Capture the cell that displays the provided text and extract its [X, Y] central coordinate. 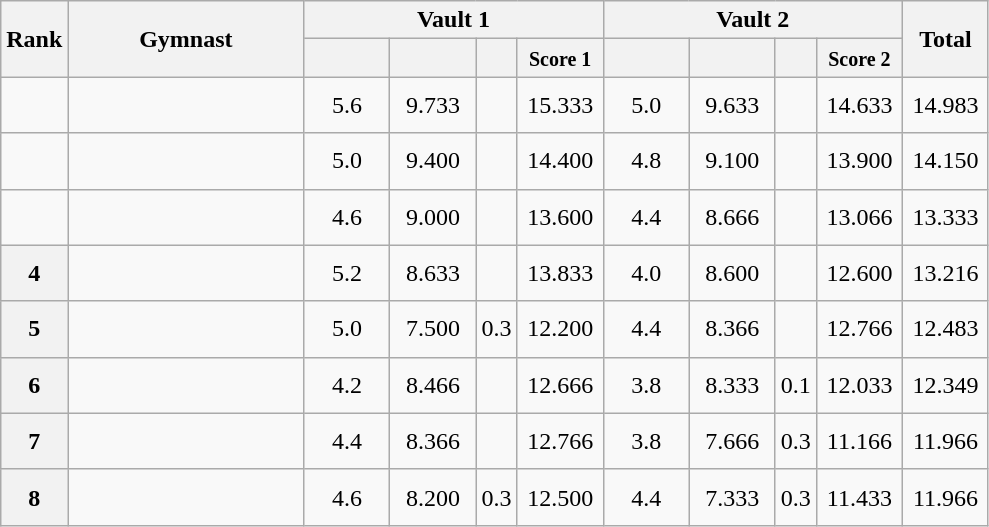
14.633 [859, 105]
9.733 [433, 105]
4.0 [646, 273]
12.666 [560, 385]
Gymnast [186, 39]
8 [34, 497]
5.2 [347, 273]
12.349 [945, 385]
9.000 [433, 217]
6 [34, 385]
9.400 [433, 161]
8.200 [433, 497]
7.500 [433, 329]
13.066 [859, 217]
9.633 [732, 105]
12.200 [560, 329]
Total [945, 39]
8.466 [433, 385]
7.666 [732, 441]
Vault 1 [454, 20]
13.333 [945, 217]
12.033 [859, 385]
8.633 [433, 273]
11.433 [859, 497]
Score 2 [859, 58]
8.333 [732, 385]
Score 1 [560, 58]
Rank [34, 39]
7 [34, 441]
5.6 [347, 105]
4 [34, 273]
14.983 [945, 105]
4.8 [646, 161]
14.150 [945, 161]
15.333 [560, 105]
8.600 [732, 273]
9.100 [732, 161]
11.166 [859, 441]
12.500 [560, 497]
12.600 [859, 273]
4.2 [347, 385]
Vault 2 [752, 20]
13.216 [945, 273]
13.900 [859, 161]
12.483 [945, 329]
7.333 [732, 497]
13.833 [560, 273]
13.600 [560, 217]
8.666 [732, 217]
14.400 [560, 161]
0.1 [796, 385]
5 [34, 329]
